For the text-containing cell, return its midpoint in [x, y] coordinate format. 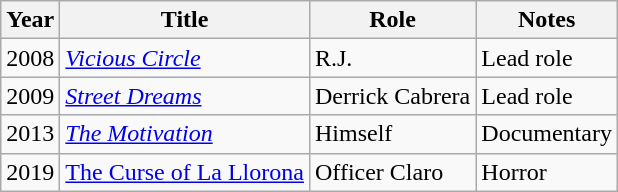
Documentary [547, 134]
2013 [30, 134]
Street Dreams [185, 96]
2009 [30, 96]
2008 [30, 58]
Horror [547, 172]
Vicious Circle [185, 58]
2019 [30, 172]
Title [185, 20]
Derrick Cabrera [392, 96]
Officer Claro [392, 172]
Himself [392, 134]
The Curse of La Llorona [185, 172]
Year [30, 20]
R.J. [392, 58]
Role [392, 20]
The Motivation [185, 134]
Notes [547, 20]
